Search for the cell housing the specified text and yield its (X, Y) center coordinate. 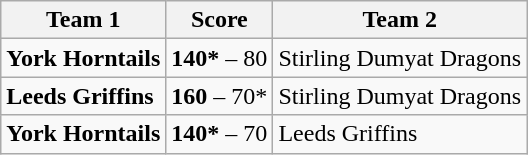
Score (220, 20)
Team 2 (400, 20)
140* – 70 (220, 134)
140* – 80 (220, 58)
Team 1 (84, 20)
160 – 70* (220, 96)
